Return the [x, y] coordinate for the center point of the cell that contains the specified text.  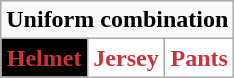
Jersey [126, 58]
Pants [200, 58]
Helmet [44, 58]
Uniform combination [118, 20]
